Find where the given text appears and provide that cell's center as [x, y] coordinate. 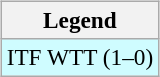
ITF WTT (1–0) [80, 57]
Legend [80, 20]
